Return [x, y] of the center of cell containing provided text 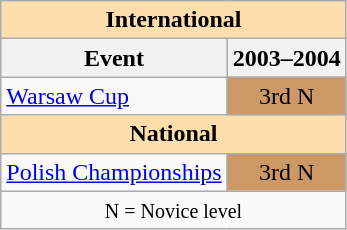
Polish Championships [114, 172]
Warsaw Cup [114, 96]
International [174, 20]
Event [114, 58]
N = Novice level [174, 210]
National [174, 134]
2003–2004 [286, 58]
